Extract the (x, y) coordinate from the center of the cell holding the provided text.  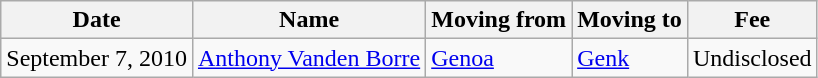
Name (308, 20)
Anthony Vanden Borre (308, 58)
Genoa (499, 58)
Moving from (499, 20)
Undisclosed (752, 58)
Date (97, 20)
Genk (630, 58)
Fee (752, 20)
September 7, 2010 (97, 58)
Moving to (630, 20)
